Extract the [x, y] coordinate from the center of the cell holding the provided text.  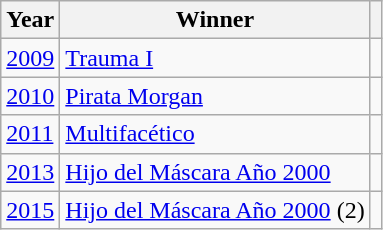
Multifacético [215, 134]
Hijo del Máscara Año 2000 [215, 172]
Hijo del Máscara Año 2000 (2) [215, 210]
2009 [30, 58]
2010 [30, 96]
Pirata Morgan [215, 96]
2013 [30, 172]
2011 [30, 134]
2015 [30, 210]
Winner [215, 20]
Year [30, 20]
Trauma I [215, 58]
